Output the [X, Y] coordinate of the center of the cell containing the given text.  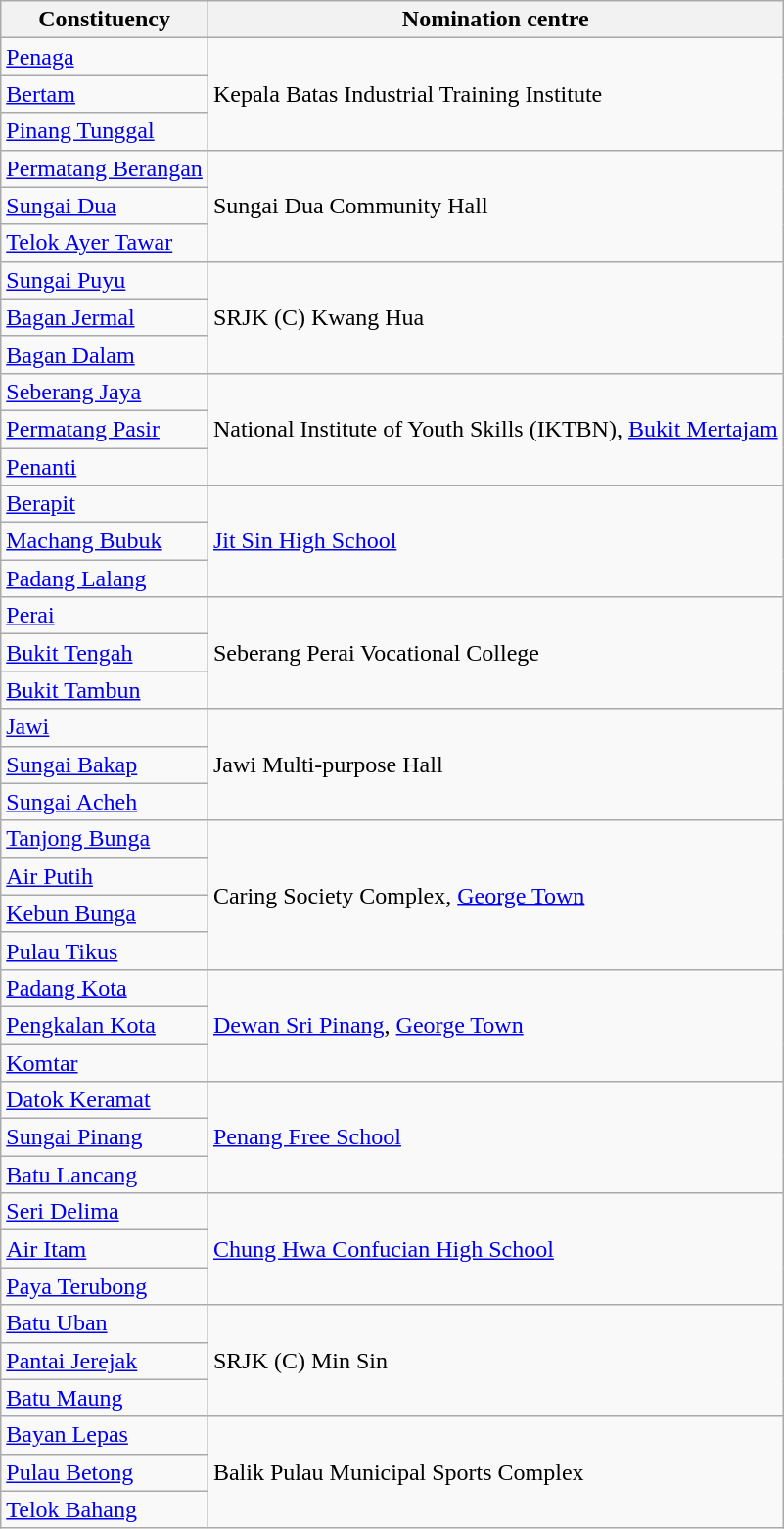
Datok Keramat [105, 1100]
Constituency [105, 20]
Jit Sin High School [495, 541]
Batu Uban [105, 1323]
Bagan Dalam [105, 354]
Bukit Tengah [105, 653]
Bagan Jermal [105, 317]
Sungai Puyu [105, 280]
SRJK (C) Min Sin [495, 1361]
Dewan Sri Pinang, George Town [495, 1025]
Padang Kota [105, 988]
Nomination centre [495, 20]
Penaga [105, 57]
Pantai Jerejak [105, 1361]
Air Putih [105, 876]
Paya Terubong [105, 1286]
Batu Maung [105, 1398]
Permatang Pasir [105, 429]
Telok Bahang [105, 1509]
Padang Lalang [105, 579]
Permatang Berangan [105, 168]
Bayan Lepas [105, 1435]
Jawi Multi-purpose Hall [495, 764]
Caring Society Complex, George Town [495, 895]
Pengkalan Kota [105, 1025]
Air Itam [105, 1249]
Sungai Acheh [105, 802]
Seri Delima [105, 1212]
Sungai Bakap [105, 764]
Kepala Batas Industrial Training Institute [495, 94]
Seberang Jaya [105, 392]
Sungai Dua [105, 206]
Sungai Dua Community Hall [495, 206]
Batu Lancang [105, 1175]
SRJK (C) Kwang Hua [495, 317]
Jawi [105, 727]
Pulau Betong [105, 1472]
Tanjong Bunga [105, 839]
Sungai Pinang [105, 1137]
Bertam [105, 94]
Chung Hwa Confucian High School [495, 1249]
Pinang Tunggal [105, 131]
National Institute of Youth Skills (IKTBN), Bukit Mertajam [495, 429]
Penanti [105, 467]
Komtar [105, 1062]
Seberang Perai Vocational College [495, 653]
Kebun Bunga [105, 913]
Balik Pulau Municipal Sports Complex [495, 1472]
Penang Free School [495, 1137]
Telok Ayer Tawar [105, 243]
Berapit [105, 504]
Machang Bubuk [105, 541]
Pulau Tikus [105, 950]
Bukit Tambun [105, 690]
Perai [105, 616]
